Provide the [X, Y] coordinate of the cell's center where the given text is located.  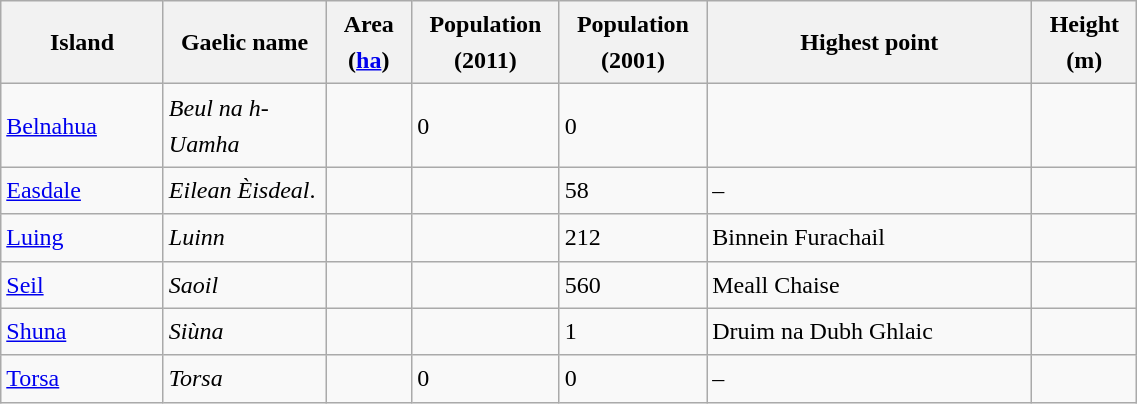
Population (2001) [633, 42]
Highest point [870, 42]
Area (ha) [369, 42]
Height (m) [1084, 42]
Meall Chaise [870, 284]
Druim na Dubh Ghlaic [870, 332]
Belnahua [82, 126]
58 [633, 190]
Luinn [244, 238]
Easdale [82, 190]
560 [633, 284]
Binnein Furachail [870, 238]
212 [633, 238]
1 [633, 332]
Seil [82, 284]
Island [82, 42]
Eilean Èisdeal. [244, 190]
Population (2011) [486, 42]
Gaelic name [244, 42]
Beul na h-Uamha [244, 126]
Saoil [244, 284]
Siùna [244, 332]
Shuna [82, 332]
Luing [82, 238]
